Return the (x, y) coordinate for the center point of the cell that contains the specified text.  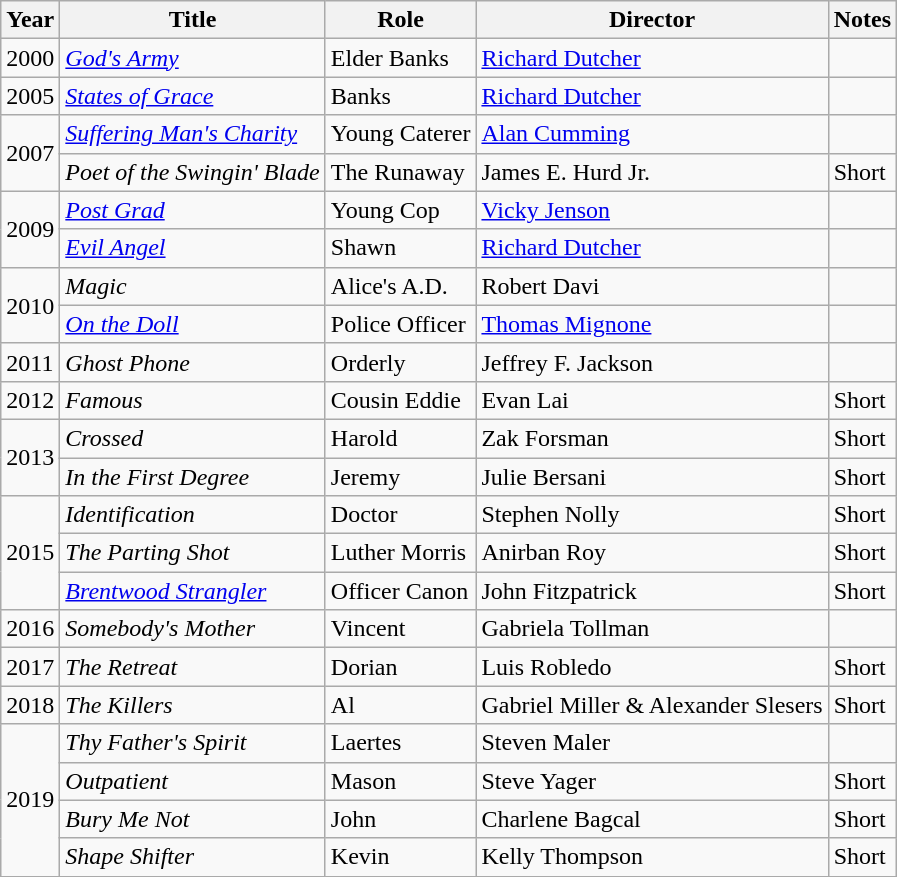
Steven Maler (652, 743)
Bury Me Not (193, 819)
Harold (400, 438)
Al (400, 705)
Young Caterer (400, 134)
Somebody's Mother (193, 629)
States of Grace (193, 96)
Jeffrey F. Jackson (652, 362)
Steve Yager (652, 781)
Poet of the Swingin' Blade (193, 172)
Doctor (400, 515)
Suffering Man's Charity (193, 134)
Magic (193, 286)
Gabriel Miller & Alexander Slesers (652, 705)
The Parting Shot (193, 553)
Zak Forsman (652, 438)
Evan Lai (652, 400)
Robert Davi (652, 286)
In the First Degree (193, 477)
Shawn (400, 248)
Vincent (400, 629)
Shape Shifter (193, 857)
Year (30, 20)
Laertes (400, 743)
John Fitzpatrick (652, 591)
The Retreat (193, 667)
2012 (30, 400)
Director (652, 20)
Brentwood Strangler (193, 591)
Young Cop (400, 210)
2000 (30, 58)
Cousin Eddie (400, 400)
2010 (30, 305)
The Killers (193, 705)
Luis Robledo (652, 667)
Elder Banks (400, 58)
2011 (30, 362)
Thy Father's Spirit (193, 743)
On the Doll (193, 324)
Charlene Bagcal (652, 819)
Alice's A.D. (400, 286)
Anirban Roy (652, 553)
Evil Angel (193, 248)
Title (193, 20)
Banks (400, 96)
Police Officer (400, 324)
Kevin (400, 857)
Outpatient (193, 781)
Crossed (193, 438)
Ghost Phone (193, 362)
Jeremy (400, 477)
2013 (30, 457)
God's Army (193, 58)
Identification (193, 515)
Gabriela Tollman (652, 629)
2015 (30, 553)
The Runaway (400, 172)
2007 (30, 153)
Mason (400, 781)
Vicky Jenson (652, 210)
2005 (30, 96)
Notes (862, 20)
Famous (193, 400)
2016 (30, 629)
James E. Hurd Jr. (652, 172)
2017 (30, 667)
2018 (30, 705)
Post Grad (193, 210)
Dorian (400, 667)
2019 (30, 800)
Alan Cumming (652, 134)
Julie Bersani (652, 477)
Thomas Mignone (652, 324)
Orderly (400, 362)
Role (400, 20)
2009 (30, 229)
John (400, 819)
Officer Canon (400, 591)
Kelly Thompson (652, 857)
Luther Morris (400, 553)
Stephen Nolly (652, 515)
